For the text-containing cell, return its midpoint in [X, Y] coordinate format. 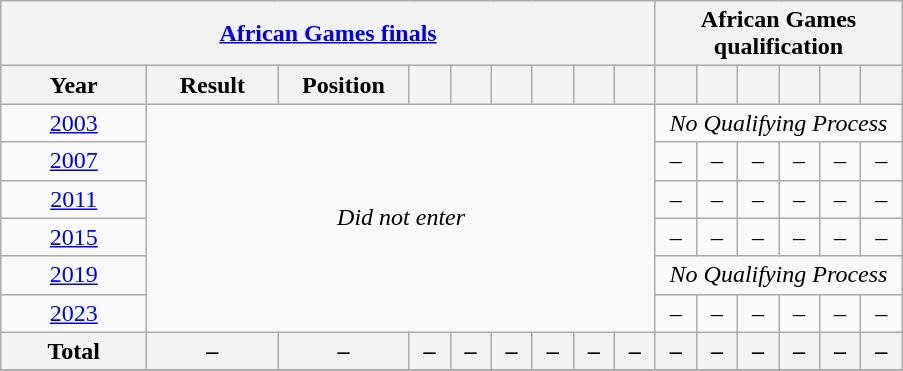
African Gamesqualification [778, 34]
2003 [74, 123]
Total [74, 351]
2023 [74, 313]
Result [212, 85]
Position [344, 85]
Year [74, 85]
2019 [74, 275]
African Games finals [328, 34]
Did not enter [401, 218]
2007 [74, 161]
2011 [74, 199]
2015 [74, 237]
